Return [X, Y] of the center of cell containing provided text 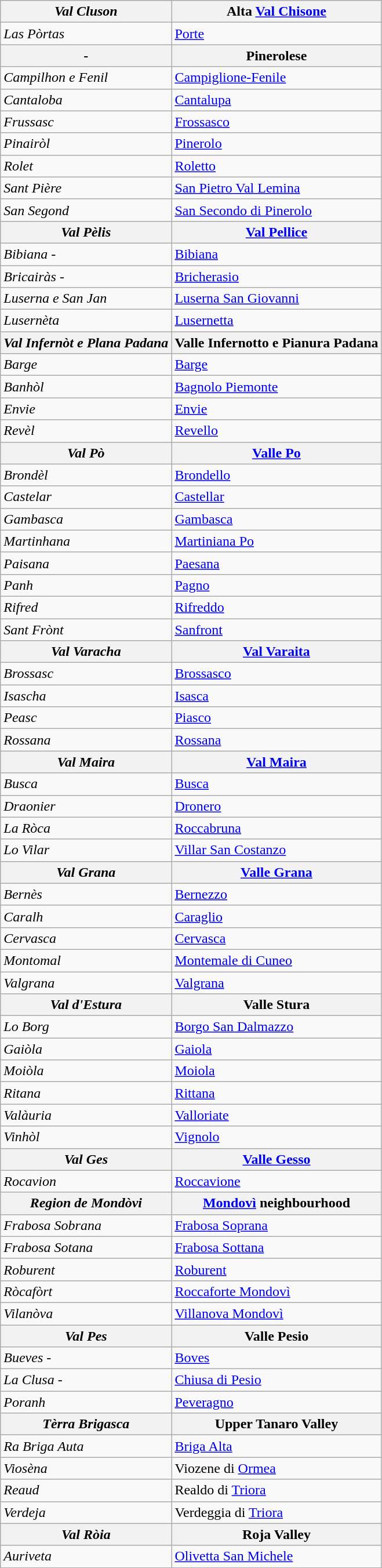
Cantaloba [86, 100]
Revello [277, 431]
Bernezzo [277, 894]
Paesana [277, 563]
Sant Frònt [86, 629]
Val Ges [86, 1159]
Valle Infernotto e Pianura Padana [277, 343]
Val Varacha [86, 652]
Auriveta [86, 1556]
Campilhon e Fenil [86, 78]
Val Pò [86, 453]
Olivetta San Michele [277, 1556]
Bagnolo Piemonte [277, 387]
Paisana [86, 563]
Borgo San Dalmazzo [277, 1027]
Lo Vilar [86, 850]
Castelar [86, 497]
Sant Pière [86, 188]
Rolet [86, 166]
Verdeja [86, 1512]
Rocavion [86, 1181]
Val Pellice [277, 232]
Val Ròia [86, 1534]
Bibiana - [86, 254]
Moiòla [86, 1071]
Isasca [277, 696]
Val Varaita [277, 652]
Vinhòl [86, 1137]
Revèl [86, 431]
Chiusa di Pesio [277, 1380]
Vilanòva [86, 1313]
Val Cluson [86, 12]
Villar San Costanzo [277, 850]
Brossasc [86, 674]
Ra Briga Auta [86, 1446]
Campiglione-Fenile [277, 78]
Poranh [86, 1402]
Frabosa Sotana [86, 1247]
Valle Pesio [277, 1335]
Viosèna [86, 1468]
Montomal [86, 960]
Val Pes [86, 1335]
Brondèl [86, 475]
Val Infernòt e Plana Padana [86, 343]
Verdeggia di Triora [277, 1512]
Pagno [277, 585]
Valle Gesso [277, 1159]
Rittana [277, 1093]
Lusernèta [86, 321]
Alta Val Chisone [277, 12]
Peasc [86, 718]
Roccaforte Mondovì [277, 1291]
Valle Po [277, 453]
Porte [277, 34]
Frussasc [86, 122]
Isascha [86, 696]
La Clusa - [86, 1380]
Lusernetta [277, 321]
Frabosa Sobrana [86, 1225]
Luserna San Giovanni [277, 299]
Roja Valley [277, 1534]
Brossasco [277, 674]
Valàuria [86, 1115]
Bibiana [277, 254]
Rifreddo [277, 607]
Caralh [86, 916]
Frabosa Sottana [277, 1247]
- [86, 56]
Vignolo [277, 1137]
Region de Mondòvi [86, 1203]
Val Grana [86, 872]
Rifred [86, 607]
Martiniana Po [277, 541]
Mondovì neighbourhood [277, 1203]
Castellar [277, 497]
Peveragno [277, 1402]
Moiola [277, 1071]
San Secondo di Pinerolo [277, 210]
Ritana [86, 1093]
Gaiòla [86, 1049]
La Ròca [86, 828]
Reaud [86, 1490]
Luserna e San Jan [86, 299]
Viozene di Ormea [277, 1468]
Briga Alta [277, 1446]
San Pietro Val Lemina [277, 188]
Las Pòrtas [86, 34]
Caraglio [277, 916]
Frabosa Soprana [277, 1225]
Roccavione [277, 1181]
Valle Stura [277, 1005]
Montemale di Cuneo [277, 960]
Ròcafòrt [86, 1291]
Roccabruna [277, 828]
Piasco [277, 718]
Sanfront [277, 629]
Tèrra Brigasca [86, 1424]
Valloriate [277, 1115]
Pinerolese [277, 56]
Val d'Estura [86, 1005]
San Segond [86, 210]
Upper Tanaro Valley [277, 1424]
Draonier [86, 806]
Bueves - [86, 1358]
Bricherasio [277, 277]
Panh [86, 585]
Brondello [277, 475]
Boves [277, 1358]
Pinerolo [277, 144]
Dronero [277, 806]
Banhòl [86, 387]
Roletto [277, 166]
Cantalupa [277, 100]
Villanova Mondovì [277, 1313]
Bernès [86, 894]
Martinhana [86, 541]
Frossasco [277, 122]
Realdo di Triora [277, 1490]
Valle Grana [277, 872]
Val Pèlis [86, 232]
Bricairàs - [86, 277]
Pinairòl [86, 144]
Lo Borg [86, 1027]
Gaiola [277, 1049]
